Pinpoint the cell where the given text exists, returning its [x, y] midpoint coordinate. 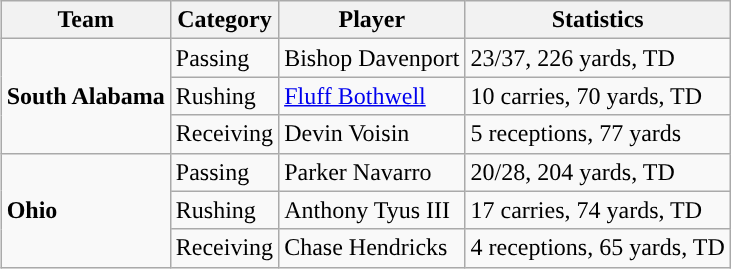
17 carries, 74 yards, TD [598, 210]
23/37, 226 yards, TD [598, 58]
Player [372, 20]
4 receptions, 65 yards, TD [598, 248]
Devin Voisin [372, 134]
South Alabama [86, 96]
Ohio [86, 210]
Parker Navarro [372, 172]
5 receptions, 77 yards [598, 134]
Bishop Davenport [372, 58]
Statistics [598, 20]
Anthony Tyus III [372, 210]
Category [224, 20]
20/28, 204 yards, TD [598, 172]
10 carries, 70 yards, TD [598, 96]
Team [86, 20]
Fluff Bothwell [372, 96]
Chase Hendricks [372, 248]
